Extract the [X, Y] coordinate from the center of the cell holding the provided text.  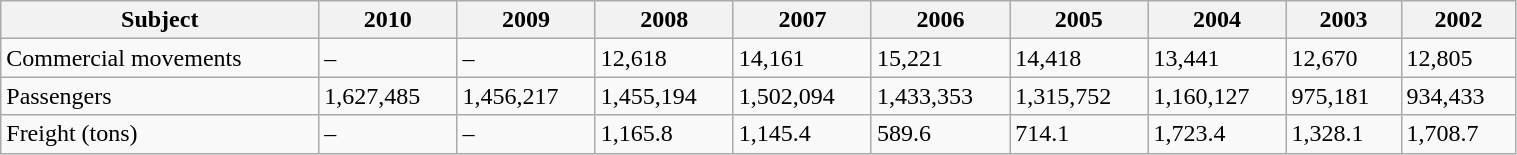
1,708.7 [1458, 134]
2009 [526, 20]
15,221 [940, 58]
Freight (tons) [160, 134]
1,433,353 [940, 96]
934,433 [1458, 96]
2002 [1458, 20]
1,502,094 [802, 96]
1,160,127 [1217, 96]
1,145.4 [802, 134]
1,328.1 [1344, 134]
2007 [802, 20]
2004 [1217, 20]
1,456,217 [526, 96]
12,618 [664, 58]
2008 [664, 20]
714.1 [1079, 134]
975,181 [1344, 96]
2010 [388, 20]
14,418 [1079, 58]
1,315,752 [1079, 96]
13,441 [1217, 58]
1,165.8 [664, 134]
2005 [1079, 20]
2003 [1344, 20]
Passengers [160, 96]
589.6 [940, 134]
1,627,485 [388, 96]
14,161 [802, 58]
12,805 [1458, 58]
1,455,194 [664, 96]
2006 [940, 20]
Commercial movements [160, 58]
1,723.4 [1217, 134]
Subject [160, 20]
12,670 [1344, 58]
